Return the [x, y] coordinate for the center point of the cell that contains the specified text.  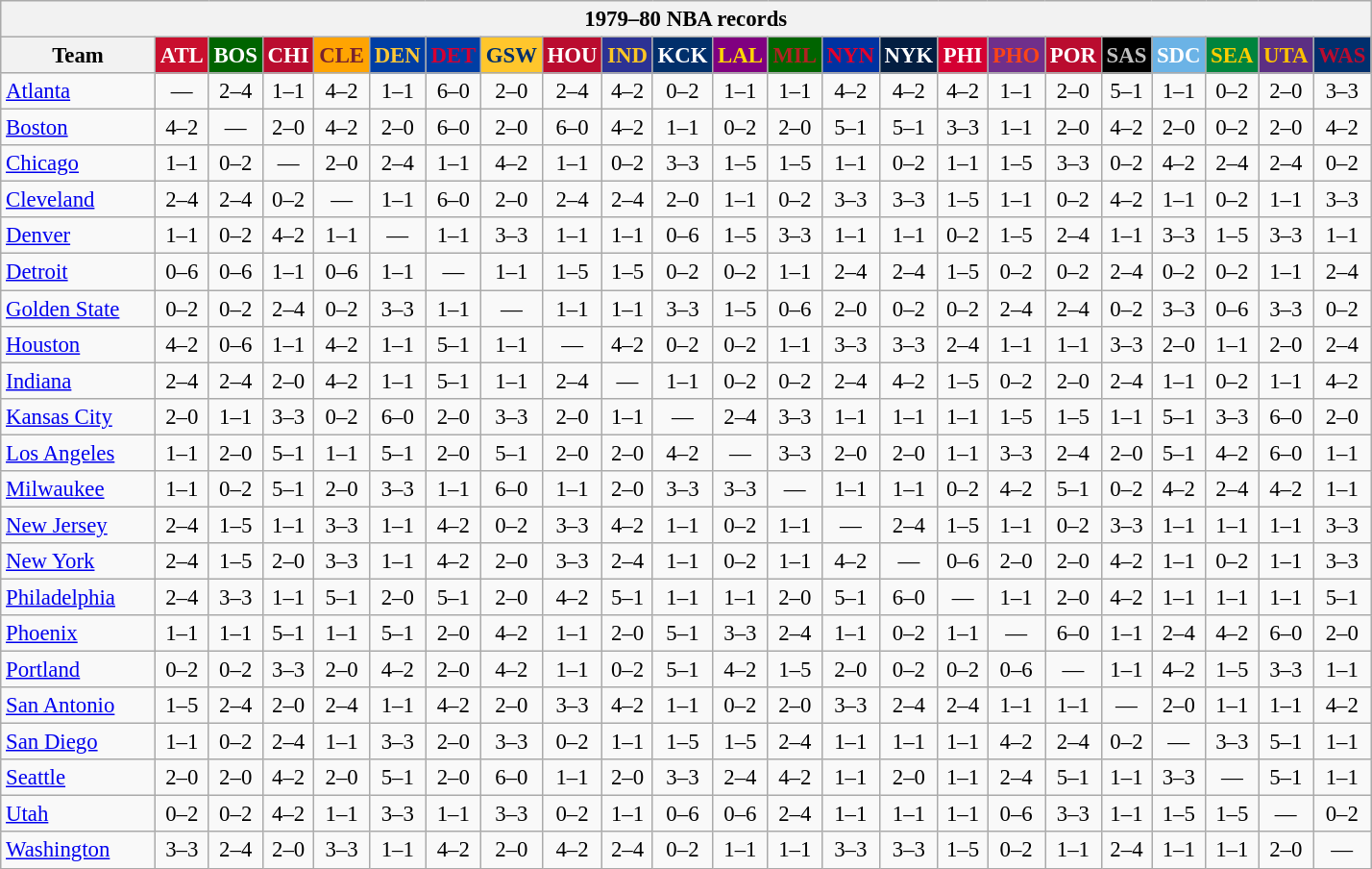
Portland [79, 670]
POR [1074, 56]
Denver [79, 236]
Golden State [79, 309]
Indiana [79, 381]
Boston [79, 128]
New York [79, 561]
GSW [512, 56]
Detroit [79, 272]
PHI [963, 56]
Utah [79, 814]
New Jersey [79, 525]
Atlanta [79, 91]
PHO [1017, 56]
San Antonio [79, 706]
MIL [795, 56]
NYN [850, 56]
DEN [398, 56]
KCK [682, 56]
Houston [79, 344]
Team [79, 56]
SDC [1179, 56]
UTA [1286, 56]
CLE [342, 56]
DET [453, 56]
Cleveland [79, 200]
Los Angeles [79, 453]
Seattle [79, 778]
HOU [573, 56]
Philadelphia [79, 597]
SEA [1232, 56]
WAS [1342, 56]
NYK [909, 56]
CHI [288, 56]
Phoenix [79, 633]
San Diego [79, 742]
SAS [1126, 56]
BOS [235, 56]
Washington [79, 851]
1979–80 NBA records [686, 19]
Kansas City [79, 416]
Chicago [79, 163]
LAL [740, 56]
ATL [182, 56]
IND [627, 56]
Milwaukee [79, 489]
